Provide the [x, y] coordinate of the cell's center where the given text is located.  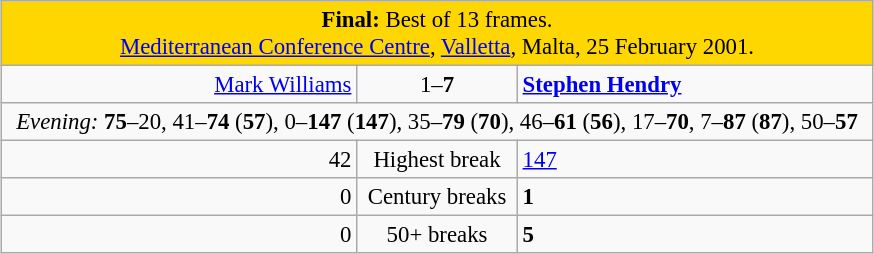
5 [695, 235]
Evening: 75–20, 41–74 (57), 0–147 (147), 35–79 (70), 46–61 (56), 17–70, 7–87 (87), 50–57 [437, 122]
Mark Williams [179, 85]
50+ breaks [438, 235]
Highest break [438, 160]
Century breaks [438, 197]
Final: Best of 13 frames.Mediterranean Conference Centre, Valletta, Malta, 25 February 2001. [437, 34]
Stephen Hendry [695, 85]
1–7 [438, 85]
42 [179, 160]
147 [695, 160]
1 [695, 197]
